Return [X, Y] of the center of cell containing provided text 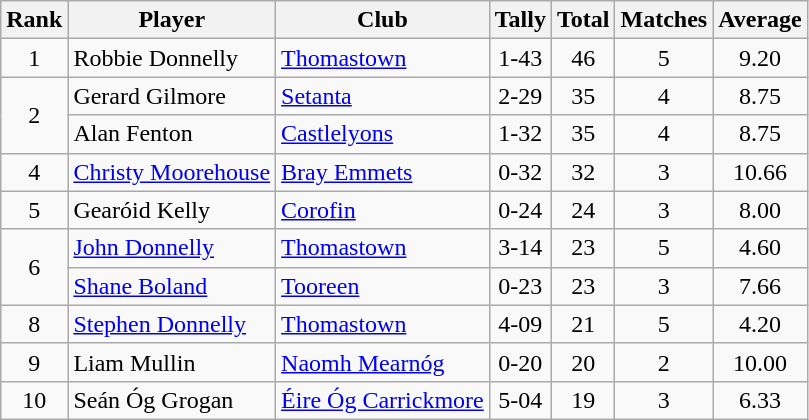
Total [583, 20]
10.00 [760, 362]
24 [583, 210]
Matches [664, 20]
Stephen Donnelly [172, 324]
9 [34, 362]
Gearóid Kelly [172, 210]
0-23 [520, 286]
Christy Moorehouse [172, 172]
0-20 [520, 362]
1 [34, 58]
19 [583, 400]
Rank [34, 20]
Naomh Mearnóg [383, 362]
0-32 [520, 172]
10 [34, 400]
20 [583, 362]
5-04 [520, 400]
Éire Óg Carrickmore [383, 400]
6.33 [760, 400]
6 [34, 267]
Player [172, 20]
Alan Fenton [172, 134]
Robbie Donnelly [172, 58]
Castlelyons [383, 134]
32 [583, 172]
Average [760, 20]
Corofin [383, 210]
21 [583, 324]
4.60 [760, 248]
Seán Óg Grogan [172, 400]
Setanta [383, 96]
4-09 [520, 324]
Club [383, 20]
Tooreen [383, 286]
Shane Boland [172, 286]
7.66 [760, 286]
10.66 [760, 172]
Bray Emmets [383, 172]
4.20 [760, 324]
John Donnelly [172, 248]
2-29 [520, 96]
Tally [520, 20]
8.00 [760, 210]
Liam Mullin [172, 362]
0-24 [520, 210]
Gerard Gilmore [172, 96]
46 [583, 58]
1-43 [520, 58]
1-32 [520, 134]
8 [34, 324]
9.20 [760, 58]
3-14 [520, 248]
